Scan for the cell matching the given text and deliver its [X, Y] coordinate at center. 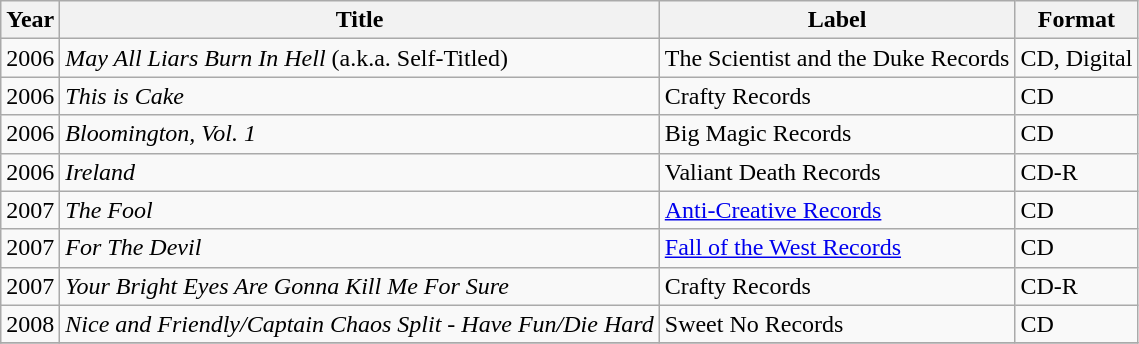
Valiant Death Records [837, 172]
Format [1076, 20]
Your Bright Eyes Are Gonna Kill Me For Sure [360, 286]
Title [360, 20]
The Scientist and the Duke Records [837, 58]
For The Devil [360, 248]
Sweet No Records [837, 324]
Label [837, 20]
Big Magic Records [837, 134]
The Fool [360, 210]
Nice and Friendly/Captain Chaos Split - Have Fun/Die Hard [360, 324]
Year [30, 20]
May All Liars Burn In Hell (a.k.a. Self-Titled) [360, 58]
Fall of the West Records [837, 248]
Bloomington, Vol. 1 [360, 134]
Ireland [360, 172]
CD, Digital [1076, 58]
Anti-Creative Records [837, 210]
This is Cake [360, 96]
2008 [30, 324]
